Locate the cell with the specified text and output its (x, y) center coordinate. 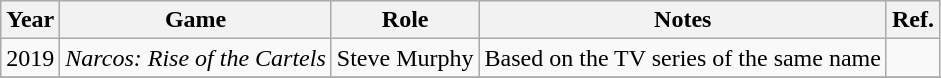
Ref. (912, 20)
2019 (30, 58)
Notes (682, 20)
Role (405, 20)
Steve Murphy (405, 58)
Game (196, 20)
Based on the TV series of the same name (682, 58)
Year (30, 20)
Narcos: Rise of the Cartels (196, 58)
